Capture the cell that displays the provided text and extract its [X, Y] central coordinate. 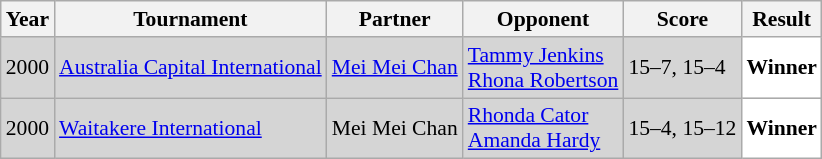
Partner [395, 19]
Opponent [544, 19]
Rhonda Cator Amanda Hardy [544, 128]
Tammy Jenkins Rhona Robertson [544, 68]
Year [28, 19]
Score [682, 19]
Result [782, 19]
Australia Capital International [190, 68]
15–4, 15–12 [682, 128]
Tournament [190, 19]
15–7, 15–4 [682, 68]
Waitakere International [190, 128]
